Determine the (X, Y) coordinate at the center of the cell enclosing the given text.  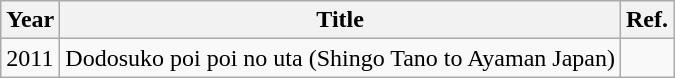
Ref. (646, 20)
Year (30, 20)
Dodosuko poi poi no uta (Shingo Tano to Ayaman Japan) (340, 58)
2011 (30, 58)
Title (340, 20)
